Capture the cell that displays the provided text and extract its [x, y] central coordinate. 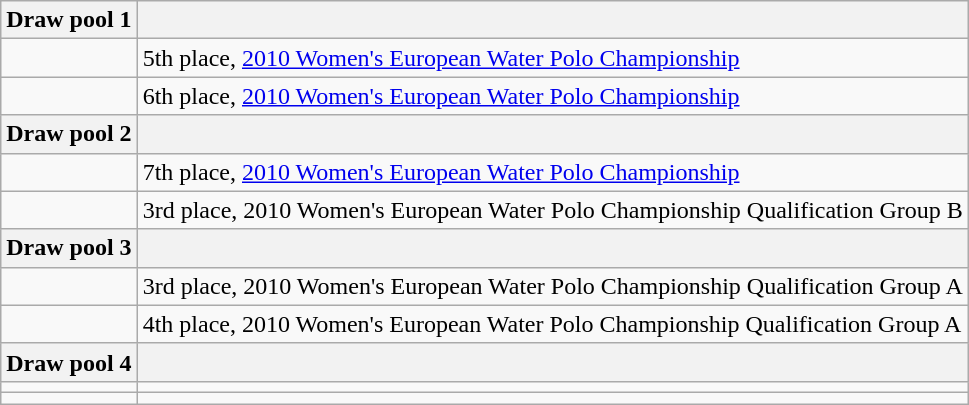
4th place, 2010 Women's European Water Polo Championship Qualification Group A [552, 324]
Draw pool 1 [69, 20]
3rd place, 2010 Women's European Water Polo Championship Qualification Group B [552, 210]
7th place, 2010 Women's European Water Polo Championship [552, 172]
Draw pool 4 [69, 362]
Draw pool 2 [69, 134]
Draw pool 3 [69, 248]
5th place, 2010 Women's European Water Polo Championship [552, 58]
3rd place, 2010 Women's European Water Polo Championship Qualification Group A [552, 286]
6th place, 2010 Women's European Water Polo Championship [552, 96]
